Identify which cell holds the provided text, then report its (x, y) central coordinate. 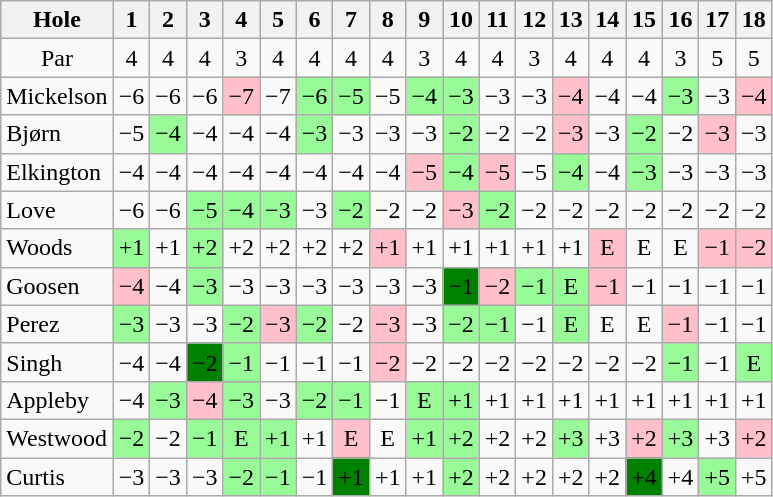
Appleby (57, 400)
Par (57, 58)
Goosen (57, 286)
8 (388, 20)
Love (57, 210)
6 (314, 20)
14 (608, 20)
16 (680, 20)
Perez (57, 324)
Curtis (57, 477)
Mickelson (57, 96)
7 (352, 20)
10 (462, 20)
2 (168, 20)
12 (534, 20)
Woods (57, 248)
Singh (57, 362)
Bjørn (57, 134)
17 (718, 20)
Westwood (57, 438)
13 (570, 20)
15 (644, 20)
18 (754, 20)
1 (132, 20)
11 (498, 20)
Elkington (57, 172)
9 (424, 20)
Hole (57, 20)
